Provide the [X, Y] coordinate of the cell's center where the given text is located.  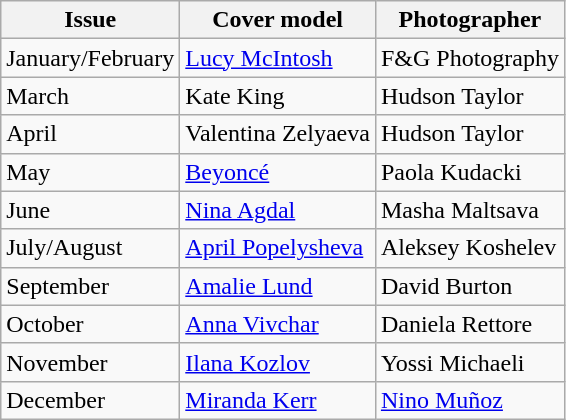
November [90, 362]
Paola Kudacki [470, 172]
July/August [90, 248]
F&G Photography [470, 58]
Lucy McIntosh [278, 58]
March [90, 96]
Nino Muñoz [470, 400]
Aleksey Koshelev [470, 248]
January/February [90, 58]
Photographer [470, 20]
Masha Maltsava [470, 210]
Issue [90, 20]
Daniela Rettore [470, 324]
Kate King [278, 96]
May [90, 172]
Ilana Kozlov [278, 362]
Miranda Kerr [278, 400]
Valentina Zelyaeva [278, 134]
Amalie Lund [278, 286]
Beyoncé [278, 172]
Nina Agdal [278, 210]
December [90, 400]
Cover model [278, 20]
April Popelysheva [278, 248]
Yossi Michaeli [470, 362]
David Burton [470, 286]
September [90, 286]
October [90, 324]
April [90, 134]
Anna Vivchar [278, 324]
June [90, 210]
